Provide the (x, y) coordinate of the cell's center where the given text is located.  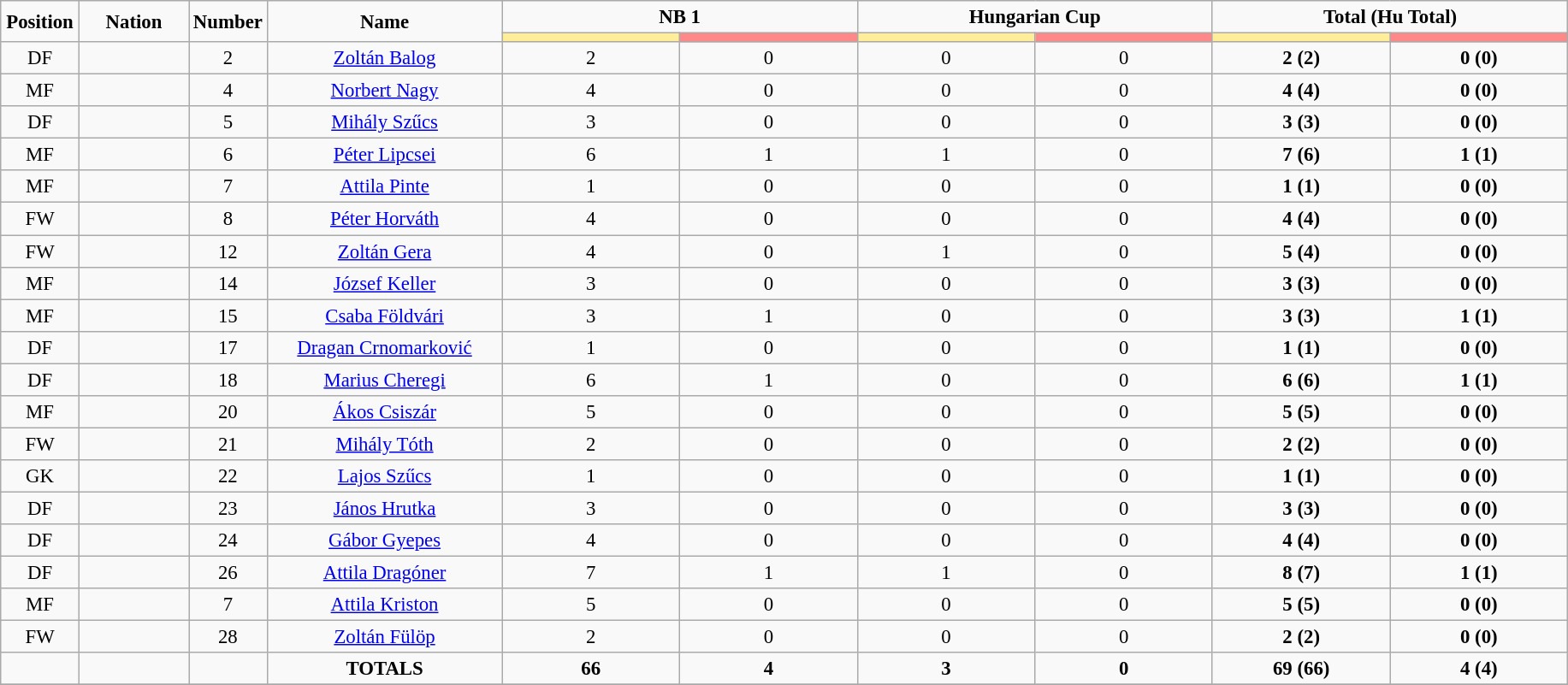
6 (6) (1301, 380)
28 (228, 637)
Hungarian Cup (1035, 17)
66 (591, 669)
Norbert Nagy (385, 91)
Dragan Crnomarković (385, 347)
21 (228, 444)
Csaba Földvári (385, 316)
Number (228, 21)
24 (228, 540)
Gábor Gyepes (385, 540)
Attila Pinte (385, 187)
Position (40, 21)
14 (228, 283)
János Hrutka (385, 508)
Ákos Csiszár (385, 412)
8 (7) (1301, 573)
12 (228, 251)
Total (Hu Total) (1389, 17)
22 (228, 476)
Zoltán Gera (385, 251)
TOTALS (385, 669)
20 (228, 412)
Lajos Szűcs (385, 476)
Mihály Tóth (385, 444)
GK (40, 476)
Péter Horváth (385, 219)
Zoltán Balog (385, 58)
17 (228, 347)
Marius Cheregi (385, 380)
23 (228, 508)
NB 1 (679, 17)
8 (228, 219)
Nation (133, 21)
15 (228, 316)
Name (385, 21)
József Keller (385, 283)
Zoltán Fülöp (385, 637)
Attila Kriston (385, 605)
5 (4) (1301, 251)
7 (6) (1301, 155)
26 (228, 573)
Mihály Szűcs (385, 122)
18 (228, 380)
69 (66) (1301, 669)
Attila Dragóner (385, 573)
Péter Lipcsei (385, 155)
